Capture the cell that displays the provided text and extract its (X, Y) central coordinate. 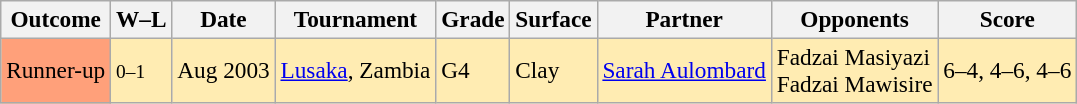
Clay (554, 70)
Tournament (356, 19)
6–4, 4–6, 4–6 (1008, 70)
Sarah Aulombard (684, 70)
Lusaka, Zambia (356, 70)
Fadzai Masiyazi Fadzai Mawisire (854, 70)
Aug 2003 (224, 70)
0–1 (142, 70)
Surface (554, 19)
Grade (473, 19)
Opponents (854, 19)
Runner-up (56, 70)
Partner (684, 19)
Score (1008, 19)
W–L (142, 19)
G4 (473, 70)
Date (224, 19)
Outcome (56, 19)
